From the cell containing the given text, extract its center point as [X, Y] coordinate. 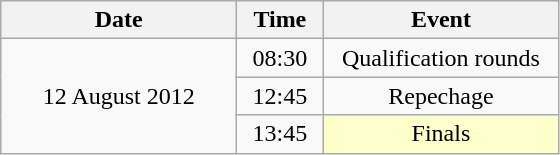
Qualification rounds [441, 58]
Time [280, 20]
Finals [441, 134]
13:45 [280, 134]
12 August 2012 [119, 96]
08:30 [280, 58]
Event [441, 20]
12:45 [280, 96]
Repechage [441, 96]
Date [119, 20]
